Return the [X, Y] coordinate for the center point of the cell that contains the specified text.  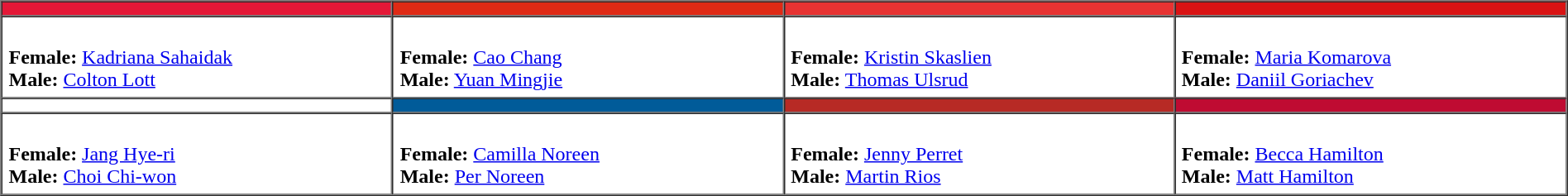
Female: Camilla Noreen Male: Per Noreen [589, 154]
Female: Cao Chang Male: Yuan Mingjie [589, 58]
Female: Jenny Perret Male: Martin Rios [979, 154]
Female: Kristin Skaslien Male: Thomas Ulsrud [979, 58]
Female: Becca Hamilton Male: Matt Hamilton [1371, 154]
Female: Kadriana Sahaidak Male: Colton Lott [197, 58]
Female: Jang Hye-ri Male: Choi Chi-won [197, 154]
Female: Maria Komarova Male: Daniil Goriachev [1371, 58]
